Extract the [x, y] coordinate from the center of the cell holding the provided text.  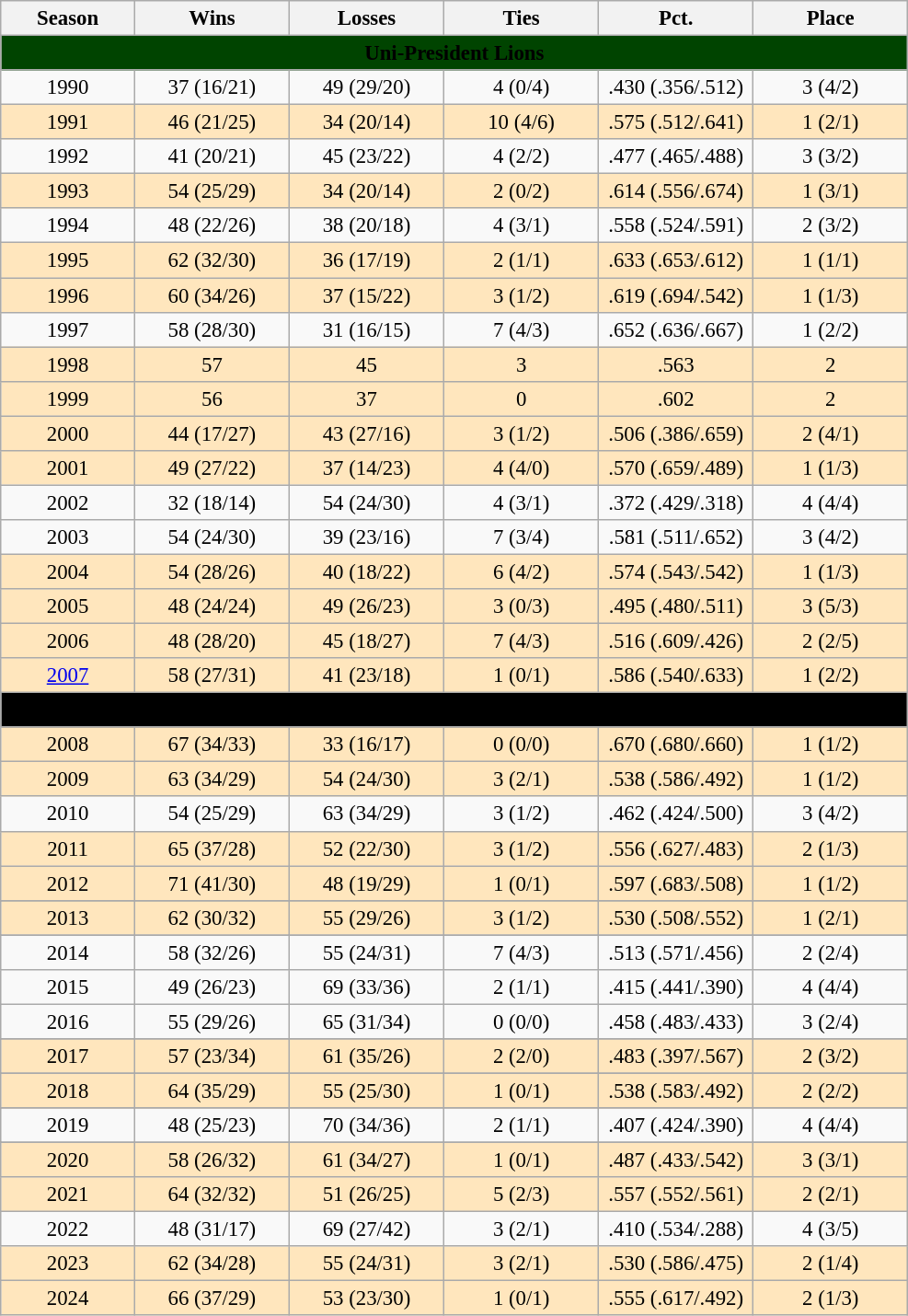
1996 [68, 295]
60 (34/26) [212, 295]
43 (27/16) [366, 433]
2005 [68, 606]
58 (26/32) [212, 1160]
.410 (.534/.288) [676, 1229]
32 (18/14) [212, 502]
67 (34/33) [212, 745]
.372 (.429/.318) [676, 502]
2017 [68, 1056]
2 (2/5) [831, 641]
2 (2/4) [831, 952]
48 (22/26) [212, 225]
2013 [68, 918]
62 (30/32) [212, 918]
.530 (.508/.552) [676, 918]
37 [366, 398]
48 (24/24) [212, 606]
.597 (.683/.508) [676, 883]
.558 (.524/.591) [676, 225]
Season [68, 18]
.506 (.386/.659) [676, 433]
Wins [212, 18]
2002 [68, 502]
58 (32/26) [212, 952]
1 (1/1) [831, 260]
Uni-President 7-Eleven Lions [454, 710]
2007 [68, 675]
.477 (.465/.488) [676, 156]
1993 [68, 191]
.487 (.433/.542) [676, 1160]
2023 [68, 1264]
57 [212, 364]
58 (28/30) [212, 329]
66 (37/29) [212, 1299]
2000 [68, 433]
Ties [522, 18]
45 (23/22) [366, 156]
Place [831, 18]
65 (31/34) [366, 1022]
41 (23/18) [366, 675]
.538 (.586/.492) [676, 779]
2012 [68, 883]
.538 (.583/.492) [676, 1091]
4 (3/5) [831, 1229]
48 (31/17) [212, 1229]
1997 [68, 329]
.581 (.511/.652) [676, 537]
53 (23/30) [366, 1299]
.614 (.556/.674) [676, 191]
.586 (.540/.633) [676, 675]
48 (28/20) [212, 641]
2019 [68, 1126]
48 (25/23) [212, 1126]
2016 [68, 1022]
49 (29/20) [366, 87]
2022 [68, 1229]
41 (20/21) [212, 156]
3 (2/4) [831, 1022]
.415 (.441/.390) [676, 987]
51 (26/25) [366, 1195]
7 (3/4) [522, 537]
.575 (.512/.641) [676, 122]
3 (5/3) [831, 606]
2008 [68, 745]
.430 (.356/.512) [676, 87]
64 (32/32) [212, 1195]
46 (21/25) [212, 122]
1991 [68, 122]
31 (16/15) [366, 329]
57 (23/34) [212, 1056]
37 (14/23) [366, 468]
54 (28/26) [212, 571]
.557 (.552/.561) [676, 1195]
Uni-President Lions [454, 53]
69 (33/36) [366, 987]
45 [366, 364]
.652 (.636/.667) [676, 329]
.602 [676, 398]
4 (4/0) [522, 468]
2009 [68, 779]
1994 [68, 225]
2 (0/2) [522, 191]
5 (2/3) [522, 1195]
10 (4/6) [522, 122]
38 (20/18) [366, 225]
.516 (.609/.426) [676, 641]
4 (2/2) [522, 156]
2014 [68, 952]
45 (18/27) [366, 641]
.574 (.543/.542) [676, 571]
2024 [68, 1299]
.670 (.680/.660) [676, 745]
48 (19/29) [366, 883]
40 (18/22) [366, 571]
2 (1/4) [831, 1264]
37 (15/22) [366, 295]
56 [212, 398]
1999 [68, 398]
62 (32/30) [212, 260]
2 (2/1) [831, 1195]
.530 (.586/.475) [676, 1264]
44 (17/27) [212, 433]
.462 (.424/.500) [676, 814]
.555 (.617/.492) [676, 1299]
6 (4/2) [522, 571]
69 (27/42) [366, 1229]
62 (34/28) [212, 1264]
0 [522, 398]
.556 (.627/.483) [676, 848]
2 (2/0) [522, 1056]
39 (23/16) [366, 537]
.483 (.397/.567) [676, 1056]
2001 [68, 468]
37 (16/21) [212, 87]
.458 (.483/.433) [676, 1022]
3 (0/3) [522, 606]
.513 (.571/.456) [676, 952]
2 (2/2) [831, 1091]
61 (35/26) [366, 1056]
61 (34/27) [366, 1160]
2021 [68, 1195]
Pct. [676, 18]
2004 [68, 571]
2 (4/1) [831, 433]
52 (22/30) [366, 848]
3 (3/1) [831, 1160]
36 (17/19) [366, 260]
2011 [68, 848]
2015 [68, 987]
1992 [68, 156]
.407 (.424/.390) [676, 1126]
65 (37/28) [212, 848]
1990 [68, 87]
.495 (.480/.511) [676, 606]
.619 (.694/.542) [676, 295]
2006 [68, 641]
.563 [676, 364]
.570 (.659/.489) [676, 468]
2003 [68, 537]
64 (35/29) [212, 1091]
58 (27/31) [212, 675]
2020 [68, 1160]
1 (3/1) [831, 191]
Losses [366, 18]
3 (3/2) [831, 156]
1995 [68, 260]
71 (41/30) [212, 883]
49 (27/22) [212, 468]
.633 (.653/.612) [676, 260]
55 (25/30) [366, 1091]
4 (0/4) [522, 87]
1998 [68, 364]
33 (16/17) [366, 745]
70 (34/36) [366, 1126]
2010 [68, 814]
3 [522, 364]
2018 [68, 1091]
